From the cell containing the given text, extract its center point as [x, y] coordinate. 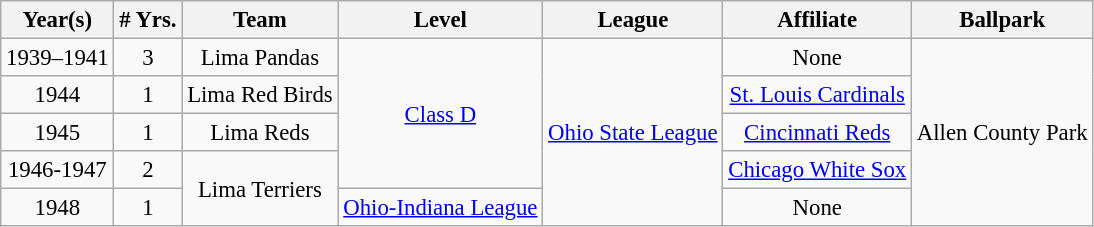
Ballpark [1002, 20]
1945 [58, 133]
Chicago White Sox [818, 170]
Ohio State League [633, 133]
2 [148, 170]
Allen County Park [1002, 133]
1939–1941 [58, 58]
# Yrs. [148, 20]
1944 [58, 95]
Level [440, 20]
Lima Red Birds [260, 95]
Class D [440, 114]
Lima Terriers [260, 188]
Ohio-Indiana League [440, 208]
Year(s) [58, 20]
1946-1947 [58, 170]
Team [260, 20]
Cincinnati Reds [818, 133]
St. Louis Cardinals [818, 95]
1948 [58, 208]
League [633, 20]
3 [148, 58]
Lima Reds [260, 133]
Affiliate [818, 20]
Lima Pandas [260, 58]
